Return (x, y) of the center of cell containing provided text 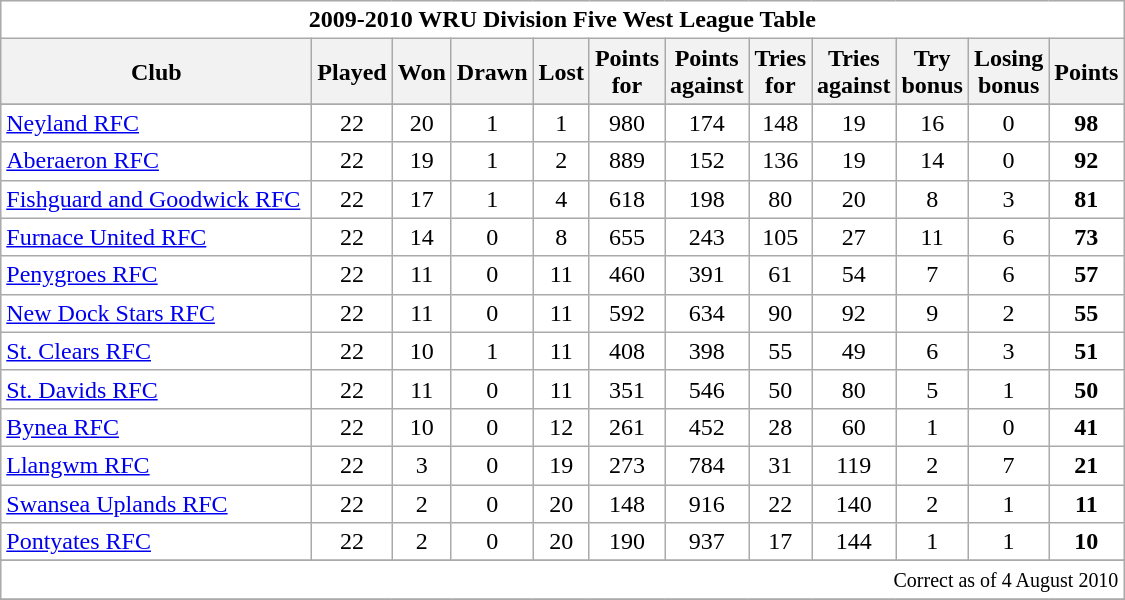
41 (1086, 427)
889 (626, 161)
Tries for (780, 72)
31 (780, 465)
21 (1086, 465)
634 (706, 313)
452 (706, 427)
Bynea RFC (156, 427)
Correct as of 4 August 2010 (562, 580)
391 (706, 275)
398 (706, 351)
Try bonus (932, 72)
198 (706, 199)
152 (706, 161)
784 (706, 465)
144 (854, 542)
Points (1086, 72)
Llangwm RFC (156, 465)
Club (156, 72)
61 (780, 275)
73 (1086, 237)
60 (854, 427)
618 (626, 199)
190 (626, 542)
980 (626, 123)
119 (854, 465)
2009-2010 WRU Division Five West League Table (562, 20)
655 (626, 237)
Played (352, 72)
Lost (561, 72)
174 (706, 123)
Won (422, 72)
98 (1086, 123)
54 (854, 275)
916 (706, 503)
546 (706, 389)
57 (1086, 275)
Aberaeron RFC (156, 161)
16 (932, 123)
105 (780, 237)
Furnace United RFC (156, 237)
Penygroes RFC (156, 275)
351 (626, 389)
27 (854, 237)
Tries against (854, 72)
937 (706, 542)
261 (626, 427)
592 (626, 313)
9 (932, 313)
140 (854, 503)
Swansea Uplands RFC (156, 503)
273 (626, 465)
Neyland RFC (156, 123)
51 (1086, 351)
49 (854, 351)
90 (780, 313)
4 (561, 199)
5 (932, 389)
136 (780, 161)
460 (626, 275)
81 (1086, 199)
243 (706, 237)
12 (561, 427)
Pontyates RFC (156, 542)
New Dock Stars RFC (156, 313)
Drawn (492, 72)
Fishguard and Goodwick RFC (156, 199)
28 (780, 427)
Losing bonus (1008, 72)
408 (626, 351)
St. Davids RFC (156, 389)
Points for (626, 72)
St. Clears RFC (156, 351)
Points against (706, 72)
